Detect which cell encompasses the target text, then output its (x, y) center coordinate. 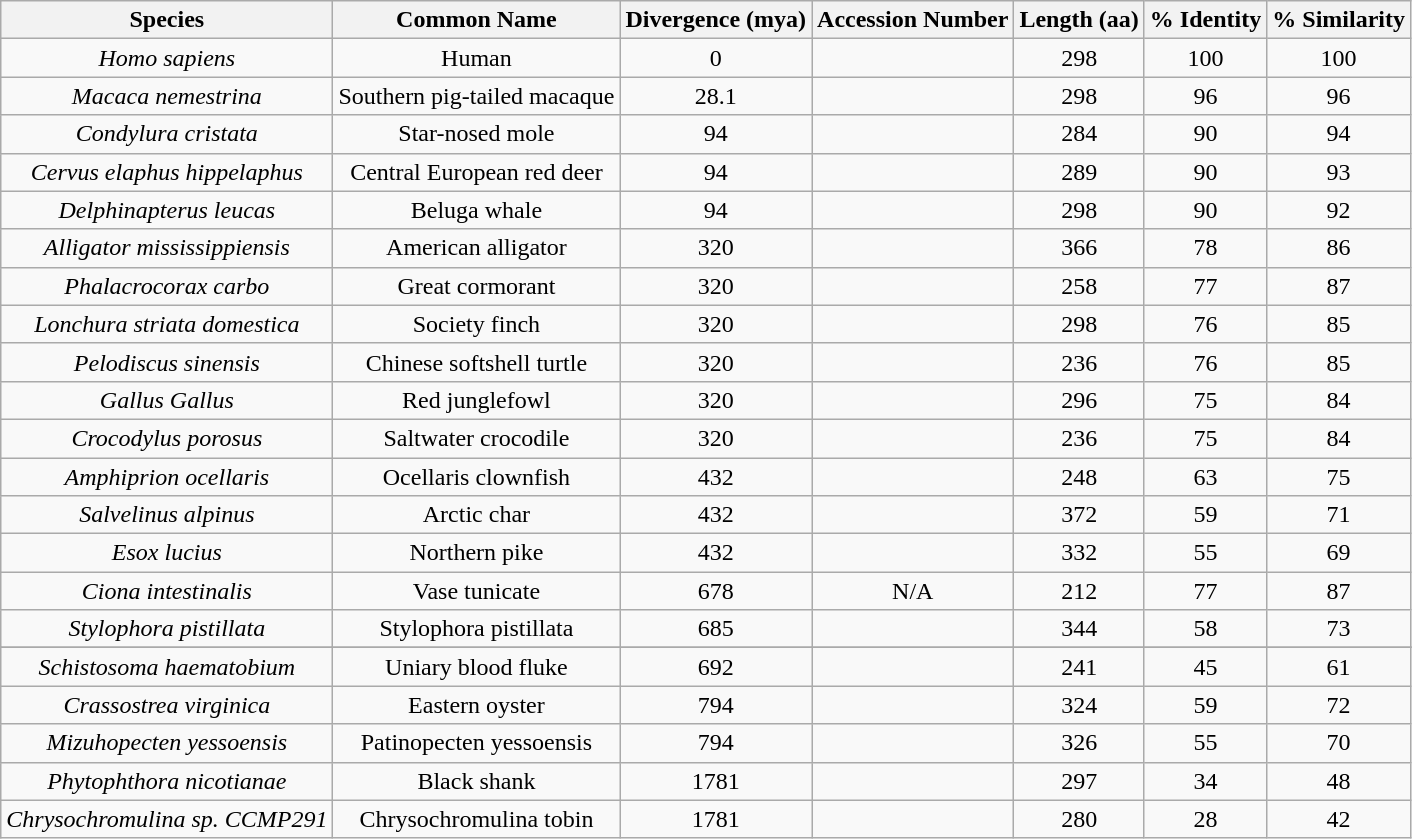
Pelodiscus sinensis (167, 362)
Length (aa) (1079, 20)
296 (1079, 400)
63 (1205, 477)
Red junglefowl (476, 400)
Central European red deer (476, 172)
Arctic char (476, 515)
78 (1205, 248)
Human (476, 58)
Divergence (mya) (716, 20)
324 (1079, 705)
0 (716, 58)
Common Name (476, 20)
45 (1205, 667)
Great cormorant (476, 286)
69 (1339, 553)
Accession Number (913, 20)
% Identity (1205, 20)
Uniary blood fluke (476, 667)
Delphinapterus leucas (167, 210)
Macaca nemestrina (167, 96)
N/A (913, 591)
28 (1205, 819)
Eastern oyster (476, 705)
28.1 (716, 96)
Condylura cristata (167, 134)
Chrysochromulina sp. CCMP291 (167, 819)
212 (1079, 591)
Society finch (476, 324)
42 (1339, 819)
Amphiprion ocellaris (167, 477)
Chinese softshell turtle (476, 362)
Phytophthora nicotianae (167, 781)
73 (1339, 629)
241 (1079, 667)
Homo sapiens (167, 58)
248 (1079, 477)
Crassostrea virginica (167, 705)
61 (1339, 667)
284 (1079, 134)
280 (1079, 819)
Patinopecten yessoensis (476, 743)
Cervus elaphus hippelaphus (167, 172)
678 (716, 591)
Ciona intestinalis (167, 591)
Southern pig-tailed macaque (476, 96)
372 (1079, 515)
% Similarity (1339, 20)
297 (1079, 781)
71 (1339, 515)
48 (1339, 781)
86 (1339, 248)
692 (716, 667)
258 (1079, 286)
Species (167, 20)
Alligator mississippiensis (167, 248)
366 (1079, 248)
Chrysochromulina tobin (476, 819)
Beluga whale (476, 210)
Mizuhopecten yessoensis (167, 743)
Saltwater crocodile (476, 438)
Phalacrocorax carbo (167, 286)
Northern pike (476, 553)
685 (716, 629)
92 (1339, 210)
332 (1079, 553)
Esox lucius (167, 553)
344 (1079, 629)
Salvelinus alpinus (167, 515)
Black shank (476, 781)
326 (1079, 743)
Gallus Gallus (167, 400)
72 (1339, 705)
Lonchura striata domestica (167, 324)
70 (1339, 743)
93 (1339, 172)
Schistosoma haematobium (167, 667)
58 (1205, 629)
American alligator (476, 248)
289 (1079, 172)
Vase tunicate (476, 591)
34 (1205, 781)
Crocodylus porosus (167, 438)
Ocellaris clownfish (476, 477)
Star-nosed mole (476, 134)
